Search for the cell housing the specified text and yield its [x, y] center coordinate. 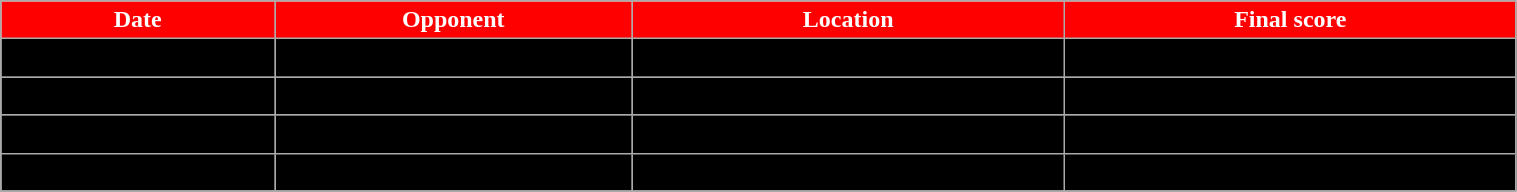
0-3, Minnesota State [1290, 96]
Bemidji, Minnesota [848, 172]
4-0, Wisconsin [1290, 58]
0-1, North Dakota [1290, 172]
North Dakota [454, 172]
Final score [1290, 20]
Location [848, 20]
Date [138, 20]
Opponent [454, 20]
March 1 [138, 96]
2-0, Wisconsin [1290, 134]
March 7 [138, 172]
February 28 [138, 58]
March 2 [138, 134]
